Return the [x, y] coordinate for the center point of the cell that contains the specified text.  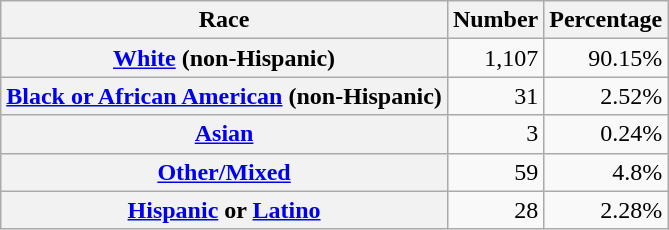
2.28% [606, 210]
59 [495, 172]
White (non-Hispanic) [224, 58]
90.15% [606, 58]
31 [495, 96]
Asian [224, 134]
Black or African American (non-Hispanic) [224, 96]
28 [495, 210]
0.24% [606, 134]
4.8% [606, 172]
Percentage [606, 20]
Other/Mixed [224, 172]
Number [495, 20]
3 [495, 134]
Race [224, 20]
1,107 [495, 58]
2.52% [606, 96]
Hispanic or Latino [224, 210]
